Pinpoint the cell where the given text exists, returning its (X, Y) midpoint coordinate. 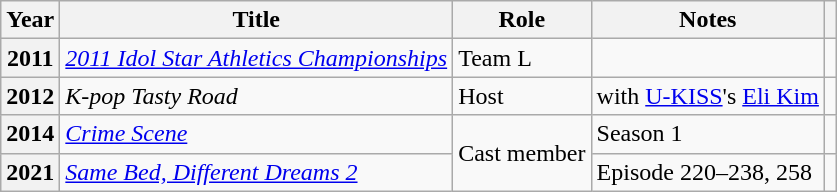
Episode 220–238, 258 (708, 172)
Title (256, 20)
Team L (522, 58)
Season 1 (708, 134)
2014 (30, 134)
2012 (30, 96)
Crime Scene (256, 134)
2021 (30, 172)
Cast member (522, 153)
Role (522, 20)
2011 (30, 58)
Year (30, 20)
2011 Idol Star Athletics Championships (256, 58)
Same Bed, Different Dreams 2 (256, 172)
with U-KISS's Eli Kim (708, 96)
Host (522, 96)
K-pop Tasty Road (256, 96)
Notes (708, 20)
